Return [X, Y] of the center of cell containing provided text 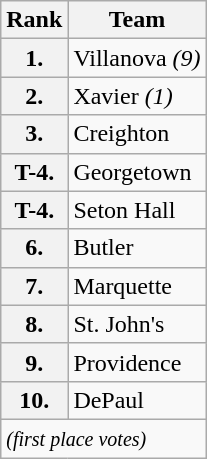
Marquette [137, 286]
3. [34, 134]
6. [34, 248]
2. [34, 96]
Georgetown [137, 172]
DePaul [137, 400]
8. [34, 324]
Seton Hall [137, 210]
(first place votes) [104, 438]
Xavier (1) [137, 96]
Team [137, 20]
Rank [34, 20]
7. [34, 286]
Providence [137, 362]
9. [34, 362]
Villanova (9) [137, 58]
1. [34, 58]
Creighton [137, 134]
Butler [137, 248]
10. [34, 400]
St. John's [137, 324]
